Determine the [x, y] coordinate at the center of the cell enclosing the given text.  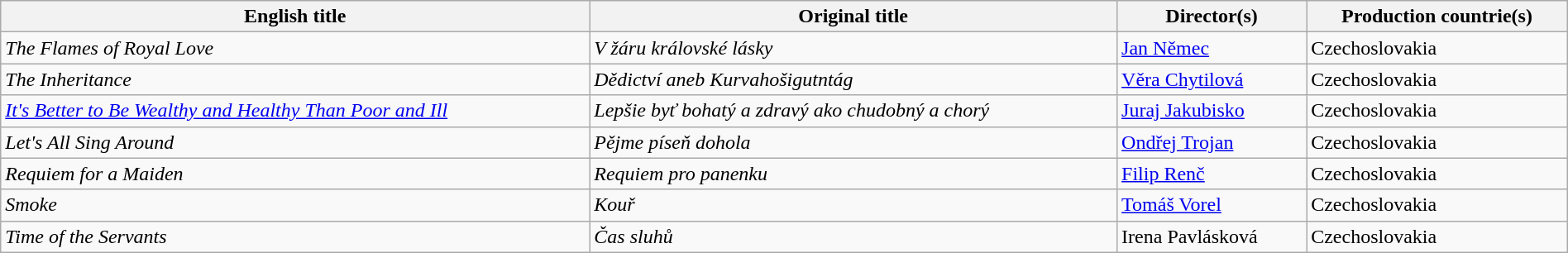
It's Better to Be Wealthy and Healthy Than Poor and Ill [295, 111]
Time of the Servants [295, 236]
Věra Chytilová [1212, 79]
Čas sluhů [853, 236]
Requiem for a Maiden [295, 174]
Lepšie byť bohatý a zdravý ako chudobný a chorý [853, 111]
Tomáš Vorel [1212, 205]
Let's All Sing Around [295, 142]
Juraj Jakubisko [1212, 111]
Production countrie(s) [1437, 17]
Ondřej Trojan [1212, 142]
Director(s) [1212, 17]
Original title [853, 17]
English title [295, 17]
Jan Němec [1212, 48]
Smoke [295, 205]
V žáru královské lásky [853, 48]
Requiem pro panenku [853, 174]
Dědictví aneb Kurvahošigutntág [853, 79]
Kouř [853, 205]
The Inheritance [295, 79]
Filip Renč [1212, 174]
Irena Pavlásková [1212, 236]
The Flames of Royal Love [295, 48]
Pějme píseň dohola [853, 142]
